Scan for the cell matching the given text and deliver its [x, y] coordinate at center. 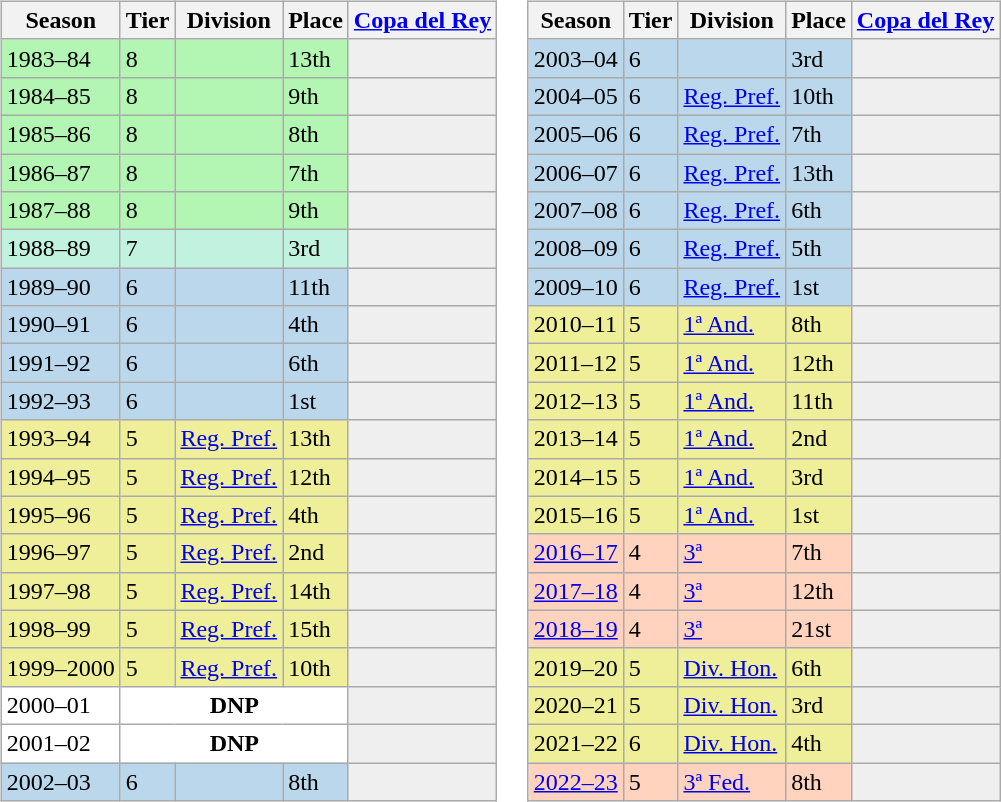
2018–19 [576, 629]
5th [819, 249]
1988–89 [60, 249]
1998–99 [60, 629]
1996–97 [60, 553]
2008–09 [576, 249]
2013–14 [576, 439]
1999–2000 [60, 667]
2011–12 [576, 363]
2019–20 [576, 667]
2003–04 [576, 58]
2002–03 [60, 781]
1983–84 [60, 58]
2007–08 [576, 211]
1986–87 [60, 173]
2009–10 [576, 287]
1993–94 [60, 439]
2014–15 [576, 477]
1995–96 [60, 515]
2001–02 [60, 743]
1997–98 [60, 591]
1991–92 [60, 363]
1990–91 [60, 325]
1985–86 [60, 134]
2015–16 [576, 515]
2021–22 [576, 743]
2005–06 [576, 134]
2022–23 [576, 781]
2004–05 [576, 96]
3ª Fed. [732, 781]
2010–11 [576, 325]
1987–88 [60, 211]
14th [316, 591]
7 [148, 249]
2012–13 [576, 401]
1994–95 [60, 477]
21st [819, 629]
2000–01 [60, 705]
2020–21 [576, 705]
2017–18 [576, 591]
15th [316, 629]
2006–07 [576, 173]
1989–90 [60, 287]
1984–85 [60, 96]
2016–17 [576, 553]
1992–93 [60, 401]
